Find where the given text appears and provide that cell's center as (X, Y) coordinate. 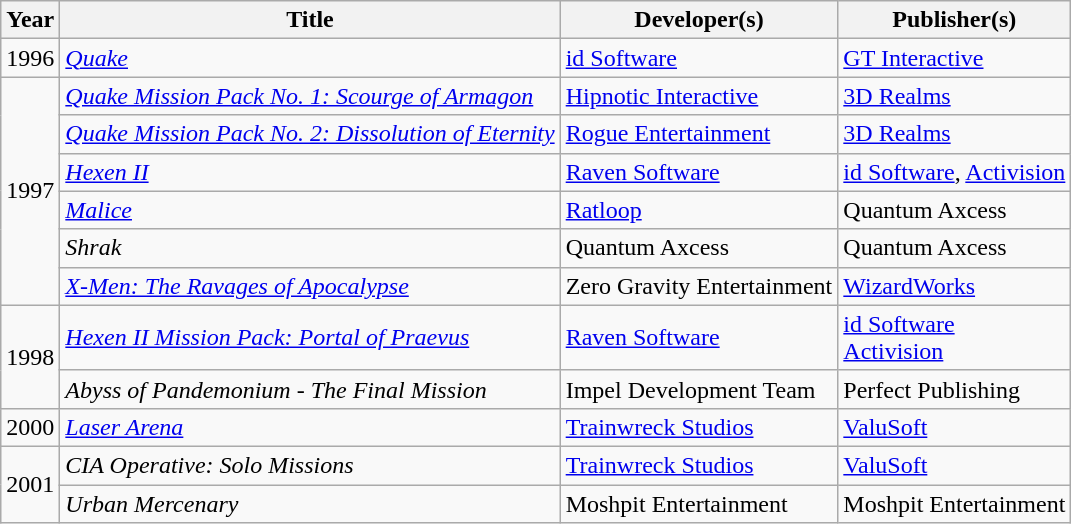
Rogue Entertainment (699, 134)
Quake Mission Pack No. 1: Scourge of Armagon (310, 96)
Hexen II Mission Pack: Portal of Praevus (310, 338)
2000 (30, 427)
1997 (30, 191)
id Software, Activision (954, 172)
WizardWorks (954, 286)
1998 (30, 356)
X-Men: The Ravages of Apocalypse (310, 286)
GT Interactive (954, 58)
2001 (30, 484)
Hexen II (310, 172)
id SoftwareActivision (954, 338)
Ratloop (699, 210)
CIA Operative: Solo Missions (310, 465)
Perfect Publishing (954, 389)
Laser Arena (310, 427)
Shrak (310, 248)
Year (30, 20)
Hipnotic Interactive (699, 96)
1996 (30, 58)
Urban Mercenary (310, 503)
Quake Mission Pack No. 2: Dissolution of Eternity (310, 134)
Title (310, 20)
Abyss of Pandemonium - The Final Mission (310, 389)
Publisher(s) (954, 20)
Zero Gravity Entertainment (699, 286)
Impel Development Team (699, 389)
id Software (699, 58)
Quake (310, 58)
Developer(s) (699, 20)
Malice (310, 210)
